Search for the cell housing the specified text and yield its [x, y] center coordinate. 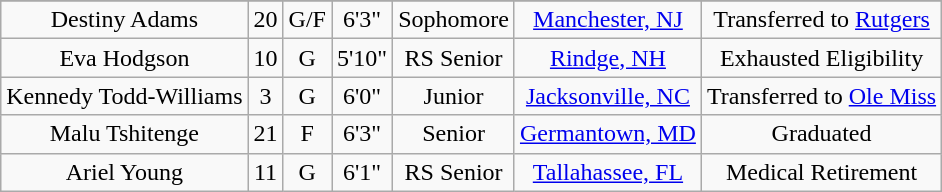
Eva Hodgson [124, 58]
10 [266, 58]
11 [266, 172]
Junior [454, 96]
G/F [307, 20]
20 [266, 20]
Kennedy Todd-Williams [124, 96]
Graduated [821, 134]
Rindge, NH [608, 58]
6'1" [362, 172]
F [307, 134]
Medical Retirement [821, 172]
Senior [454, 134]
Transferred to Ole Miss [821, 96]
21 [266, 134]
Manchester, NJ [608, 20]
6'0" [362, 96]
Jacksonville, NC [608, 96]
Tallahassee, FL [608, 172]
Ariel Young [124, 172]
Germantown, MD [608, 134]
Exhausted Eligibility [821, 58]
Destiny Adams [124, 20]
Sophomore [454, 20]
3 [266, 96]
Transferred to Rutgers [821, 20]
Malu Tshitenge [124, 134]
5'10" [362, 58]
